Find where the given text appears and provide that cell's center as (X, Y) coordinate. 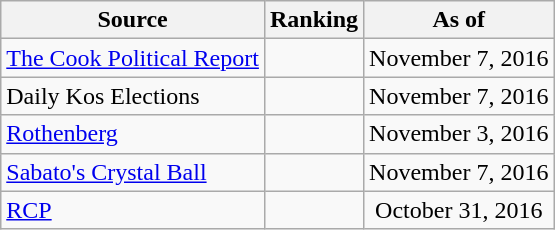
Source (133, 20)
Rothenberg (133, 134)
RCP (133, 210)
October 31, 2016 (459, 210)
As of (459, 20)
Daily Kos Elections (133, 96)
The Cook Political Report (133, 58)
Ranking (314, 20)
Sabato's Crystal Ball (133, 172)
November 3, 2016 (459, 134)
